Capture the cell that displays the provided text and extract its (x, y) central coordinate. 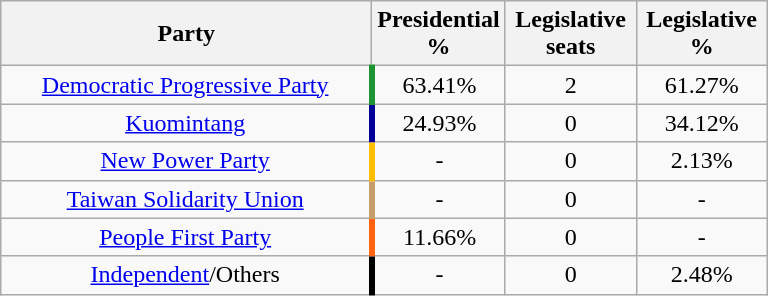
2.48% (702, 275)
Democratic Progressive Party (186, 85)
11.66% (438, 237)
New Power Party (186, 161)
61.27% (702, 85)
People First Party (186, 237)
2.13% (702, 161)
Taiwan Solidarity Union (186, 199)
Party (186, 34)
34.12% (702, 123)
Presidential % (438, 34)
Legislative % (702, 34)
2 (570, 85)
63.41% (438, 85)
Independent/Others (186, 275)
Kuomintang (186, 123)
24.93% (438, 123)
Legislative seats (570, 34)
